Pinpoint the cell where the given text exists, returning its [x, y] midpoint coordinate. 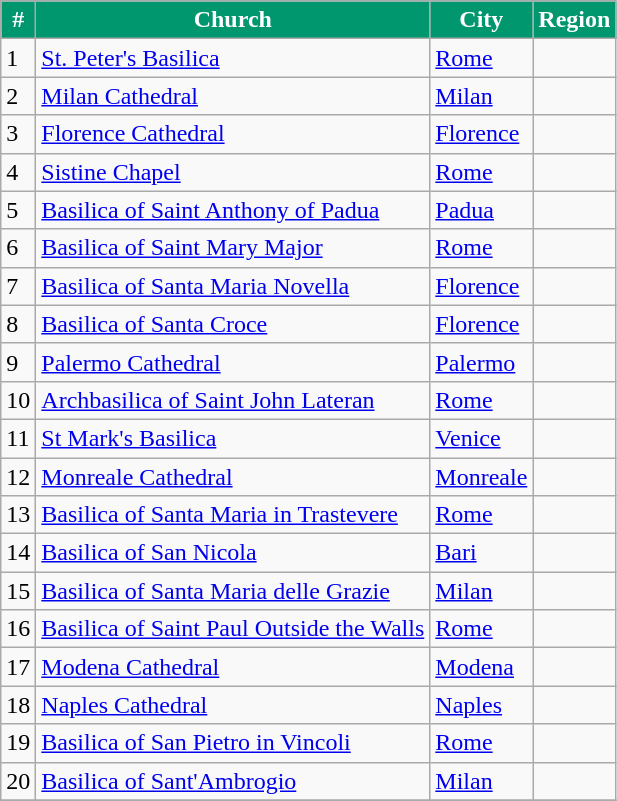
Archbasilica of Saint John Lateran [233, 400]
St. Peter's Basilica [233, 58]
Basilica of Santa Maria Novella [233, 286]
Padua [482, 210]
13 [18, 515]
11 [18, 438]
17 [18, 667]
Basilica of Santa Maria in Trastevere [233, 515]
Sistine Chapel [233, 172]
9 [18, 362]
Monreale Cathedral [233, 477]
Basilica of Santa Croce [233, 324]
2 [18, 96]
Basilica of San Nicola [233, 553]
Basilica of Santa Maria delle Grazie [233, 591]
# [18, 20]
16 [18, 629]
18 [18, 705]
Florence Cathedral [233, 134]
St Mark's Basilica [233, 438]
Venice [482, 438]
Milan Cathedral [233, 96]
5 [18, 210]
Naples Cathedral [233, 705]
Modena [482, 667]
15 [18, 591]
Basilica of Sant'Ambrogio [233, 781]
19 [18, 743]
Basilica of San Pietro in Vincoli [233, 743]
4 [18, 172]
Palermo [482, 362]
8 [18, 324]
Naples [482, 705]
Modena Cathedral [233, 667]
Monreale [482, 477]
Palermo Cathedral [233, 362]
Church [233, 20]
Basilica of Saint Anthony of Padua [233, 210]
7 [18, 286]
10 [18, 400]
1 [18, 58]
12 [18, 477]
Region [574, 20]
3 [18, 134]
Basilica of Saint Paul Outside the Walls [233, 629]
6 [18, 248]
City [482, 20]
14 [18, 553]
Bari [482, 553]
20 [18, 781]
Basilica of Saint Mary Major [233, 248]
